From the cell containing the given text, extract its center point as [X, Y] coordinate. 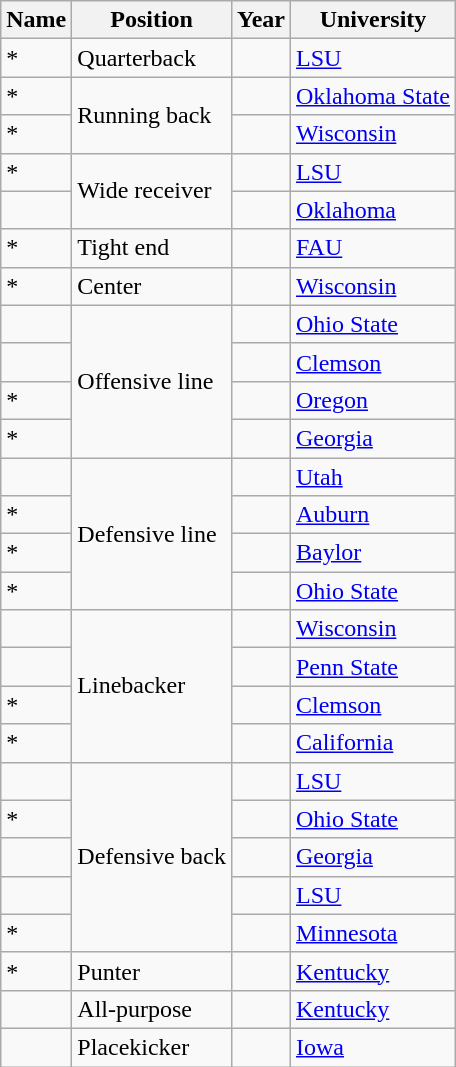
All-purpose [152, 1009]
Wide receiver [152, 191]
Tight end [152, 248]
California [372, 743]
Placekicker [152, 1047]
Oklahoma [372, 210]
Defensive back [152, 857]
Oregon [372, 400]
Auburn [372, 515]
Punter [152, 971]
Quarterback [152, 58]
Name [36, 20]
Position [152, 20]
Linebacker [152, 686]
Penn State [372, 667]
Offensive line [152, 381]
Defensive line [152, 534]
FAU [372, 248]
Year [260, 20]
Utah [372, 477]
Minnesota [372, 933]
Center [152, 286]
Running back [152, 115]
Baylor [372, 553]
University [372, 20]
Oklahoma State [372, 96]
Iowa [372, 1047]
